Locate the cell with the specified text and output its (x, y) center coordinate. 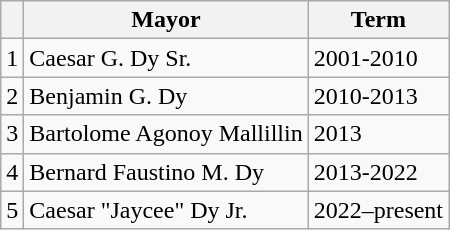
1 (12, 58)
Bartolome Agonoy Mallillin (166, 134)
Caesar "Jaycee" Dy Jr. (166, 210)
5 (12, 210)
2013 (378, 134)
2013-2022 (378, 172)
2022–present (378, 210)
3 (12, 134)
Caesar G. Dy Sr. (166, 58)
Bernard Faustino M. Dy (166, 172)
Mayor (166, 20)
Benjamin G. Dy (166, 96)
4 (12, 172)
2010-2013 (378, 96)
2001-2010 (378, 58)
2 (12, 96)
Term (378, 20)
